Return (x, y) of the center of cell containing provided text 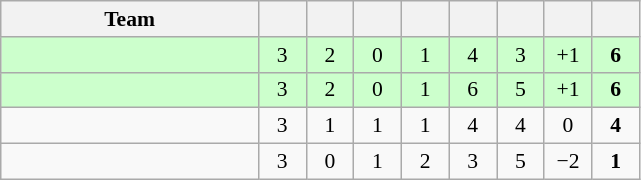
−2 (568, 162)
Team (130, 19)
